Pinpoint the cell where the given text exists, returning its (x, y) midpoint coordinate. 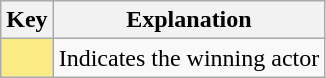
Indicates the winning actor (189, 58)
Key (27, 20)
Explanation (189, 20)
